Return the [x, y] coordinate for the center point of the cell that contains the specified text.  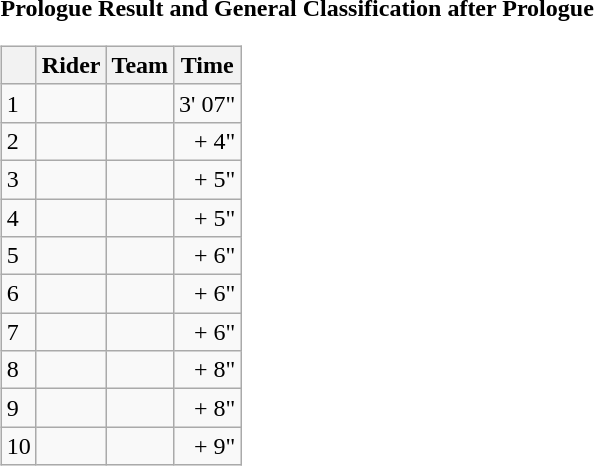
3 [18, 179]
+ 4" [208, 141]
Team [140, 65]
8 [18, 370]
3' 07" [208, 103]
6 [18, 294]
9 [18, 408]
2 [18, 141]
1 [18, 103]
5 [18, 256]
4 [18, 217]
Time [208, 65]
Rider [71, 65]
10 [18, 446]
7 [18, 332]
+ 9" [208, 446]
